Return [x, y] of the center of cell containing provided text 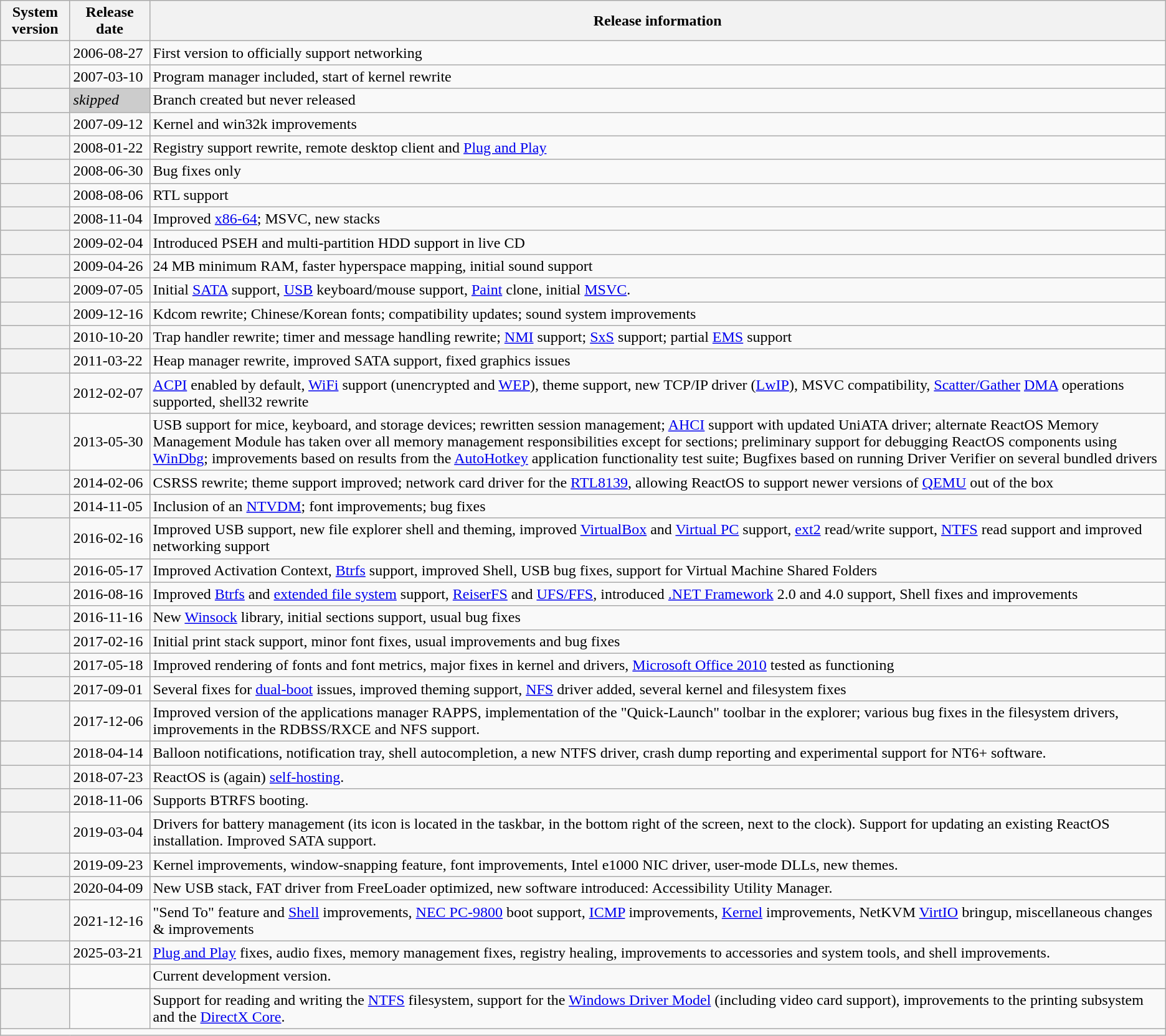
Initial print stack support, minor font fixes, usual improvements and bug fixes [658, 641]
2009-04-26 [110, 266]
Improved Btrfs and extended file system support, ReiserFS and UFS/FFS, introduced .NET Framework 2.0 and 4.0 support, Shell fixes and improvements [658, 594]
2010-10-20 [110, 337]
Current development version. [658, 976]
skipped [110, 100]
2016-11-16 [110, 618]
Initial SATA support, USB keyboard/mouse support, Paint clone, initial MSVC. [658, 290]
2018-04-14 [110, 753]
2016-02-16 [110, 538]
2006-08-27 [110, 53]
Introduced PSEH and multi-partition HDD support in live CD [658, 242]
CSRSS rewrite; theme support improved; network card driver for the RTL8139, allowing ReactOS to support newer versions of QEMU out of the box [658, 483]
2009-02-04 [110, 242]
Registry support rewrite, remote desktop client and Plug and Play [658, 148]
2025-03-21 [110, 953]
Trap handler rewrite; timer and message handling rewrite; NMI support; SxS support; partial EMS support [658, 337]
First version to officially support networking [658, 53]
2008-08-06 [110, 195]
2014-02-06 [110, 483]
Improved rendering of fonts and font metrics, major fixes in kernel and drivers, Microsoft Office 2010 tested as functioning [658, 665]
2016-08-16 [110, 594]
Balloon notifications, notification tray, shell autocompletion, a new NTFS driver, crash dump reporting and experimental support for NT6+ software. [658, 753]
24 MB minimum RAM, faster hyperspace mapping, initial sound support [658, 266]
2018-11-06 [110, 801]
New Winsock library, initial sections support, usual bug fixes [658, 618]
2018-07-23 [110, 776]
2017-05-18 [110, 665]
2017-09-01 [110, 689]
System version [35, 21]
2019-09-23 [110, 865]
2013-05-30 [110, 442]
New USB stack, FAT driver from FreeLoader optimized, new software introduced: Accessibility Utility Manager. [658, 888]
Program manager included, start of kernel rewrite [658, 77]
2009-07-05 [110, 290]
Several fixes for dual-boot issues, improved theming support, NFS driver added, several kernel and filesystem fixes [658, 689]
2012-02-07 [110, 393]
2008-06-30 [110, 171]
Bug fixes only [658, 171]
Supports BTRFS booting. [658, 801]
2009-12-16 [110, 313]
Improved x86-64; MSVC, new stacks [658, 219]
Branch created but never released [658, 100]
2017-02-16 [110, 641]
Kernel improvements, window-snapping feature, font improvements, Intel e1000 NIC driver, user-mode DLLs, new themes. [658, 865]
Improved Activation Context, Btrfs support, improved Shell, USB bug fixes, support for Virtual Machine Shared Folders [658, 570]
Plug and Play fixes, audio fixes, memory management fixes, registry healing, improvements to accessories and system tools, and shell improvements. [658, 953]
Kernel and win32k improvements [658, 124]
2008-11-04 [110, 219]
2007-03-10 [110, 77]
2014-11-05 [110, 506]
RTL support [658, 195]
2019-03-04 [110, 833]
2016-05-17 [110, 570]
2008-01-22 [110, 148]
2021-12-16 [110, 920]
2017-12-06 [110, 721]
2020-04-09 [110, 888]
ReactOS is (again) self-hosting. [658, 776]
Inclusion of an NTVDM; font improvements; bug fixes [658, 506]
Release information [658, 21]
Heap manager rewrite, improved SATA support, fixed graphics issues [658, 361]
Kdcom rewrite; Chinese/Korean fonts; compatibility updates; sound system improvements [658, 313]
Release date [110, 21]
2007-09-12 [110, 124]
2011-03-22 [110, 361]
